Pinpoint the cell where the given text exists, returning its [X, Y] midpoint coordinate. 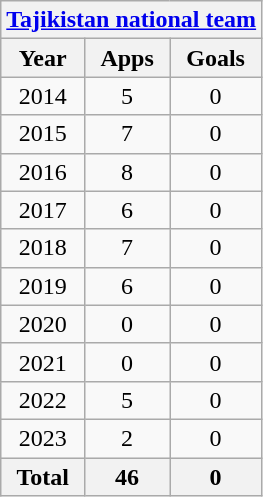
2017 [43, 210]
Apps [128, 58]
2015 [43, 134]
2016 [43, 172]
2019 [43, 286]
2022 [43, 400]
8 [128, 172]
Total [43, 477]
2020 [43, 324]
2014 [43, 96]
Year [43, 58]
46 [128, 477]
2 [128, 438]
2018 [43, 248]
2021 [43, 362]
2023 [43, 438]
Tajikistan national team [132, 20]
Goals [216, 58]
